Pinpoint the cell where the given text exists, returning its (X, Y) midpoint coordinate. 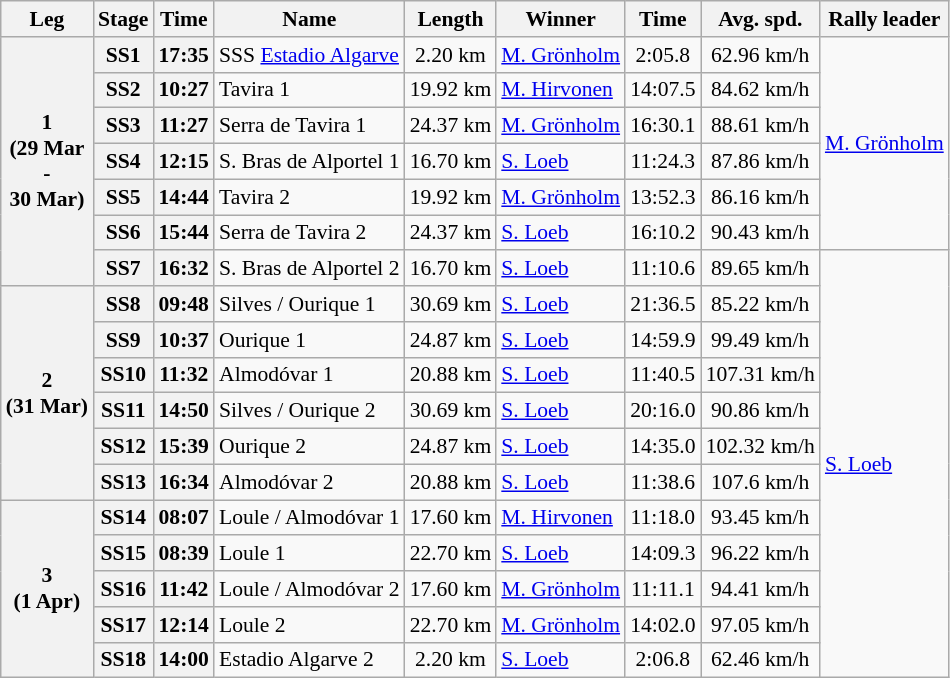
Avg. spd. (760, 19)
SS11 (123, 411)
89.65 km/h (760, 269)
87.86 km/h (760, 162)
Ourique 1 (310, 340)
102.32 km/h (760, 447)
Leg (47, 19)
SS9 (123, 340)
96.22 km/h (760, 554)
Length (451, 19)
14:07.5 (662, 90)
84.62 km/h (760, 90)
14:44 (183, 197)
14:09.3 (662, 554)
107.6 km/h (760, 482)
107.31 km/h (760, 375)
Name (310, 19)
16:10.2 (662, 233)
SS1 (123, 55)
Loule 2 (310, 625)
88.61 km/h (760, 126)
94.41 km/h (760, 589)
14:59.9 (662, 340)
2:06.8 (662, 660)
62.96 km/h (760, 55)
SS5 (123, 197)
Winner (560, 19)
97.05 km/h (760, 625)
SS7 (123, 269)
11:11.1 (662, 589)
14:02.0 (662, 625)
Stage (123, 19)
SS17 (123, 625)
99.49 km/h (760, 340)
12:14 (183, 625)
2:05.8 (662, 55)
Estadio Algarve 2 (310, 660)
SS6 (123, 233)
Almodóvar 1 (310, 375)
93.45 km/h (760, 518)
09:48 (183, 304)
21:36.5 (662, 304)
10:27 (183, 90)
2(31 Mar) (47, 393)
Loule / Almodóvar 2 (310, 589)
SS18 (123, 660)
11:10.6 (662, 269)
62.46 km/h (760, 660)
3(1 Apr) (47, 589)
85.22 km/h (760, 304)
SS13 (123, 482)
S. Bras de Alportel 1 (310, 162)
86.16 km/h (760, 197)
15:39 (183, 447)
SS16 (123, 589)
SS15 (123, 554)
17:35 (183, 55)
Serra de Tavira 2 (310, 233)
S. Bras de Alportel 2 (310, 269)
16:34 (183, 482)
Tavira 2 (310, 197)
15:44 (183, 233)
SS8 (123, 304)
12:15 (183, 162)
SS12 (123, 447)
90.43 km/h (760, 233)
SS14 (123, 518)
08:39 (183, 554)
Rally leader (884, 19)
10:37 (183, 340)
Almodóvar 2 (310, 482)
Loule 1 (310, 554)
SS2 (123, 90)
13:52.3 (662, 197)
Serra de Tavira 1 (310, 126)
SSS Estadio Algarve (310, 55)
90.86 km/h (760, 411)
Silves / Ourique 2 (310, 411)
14:50 (183, 411)
11:18.0 (662, 518)
11:40.5 (662, 375)
16:32 (183, 269)
11:24.3 (662, 162)
Silves / Ourique 1 (310, 304)
Tavira 1 (310, 90)
Loule / Almodóvar 1 (310, 518)
16:30.1 (662, 126)
08:07 (183, 518)
SS4 (123, 162)
14:00 (183, 660)
Ourique 2 (310, 447)
11:32 (183, 375)
SS10 (123, 375)
1(29 Mar-30 Mar) (47, 162)
11:38.6 (662, 482)
SS3 (123, 126)
11:42 (183, 589)
20:16.0 (662, 411)
11:27 (183, 126)
14:35.0 (662, 447)
